Capture the cell that displays the provided text and extract its (x, y) central coordinate. 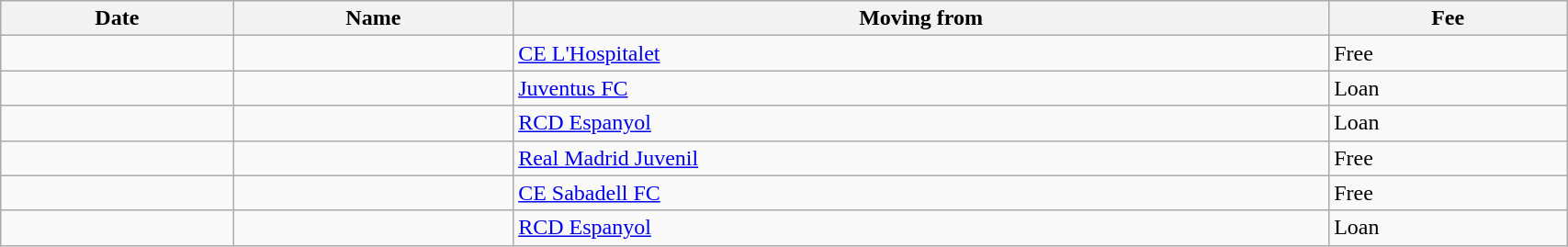
Juventus FC (921, 88)
Name (373, 18)
CE Sabadell FC (921, 193)
Moving from (921, 18)
CE L'Hospitalet (921, 53)
Fee (1448, 18)
Real Madrid Juvenil (921, 158)
Date (118, 18)
